Find where the given text appears and provide that cell's center as (X, Y) coordinate. 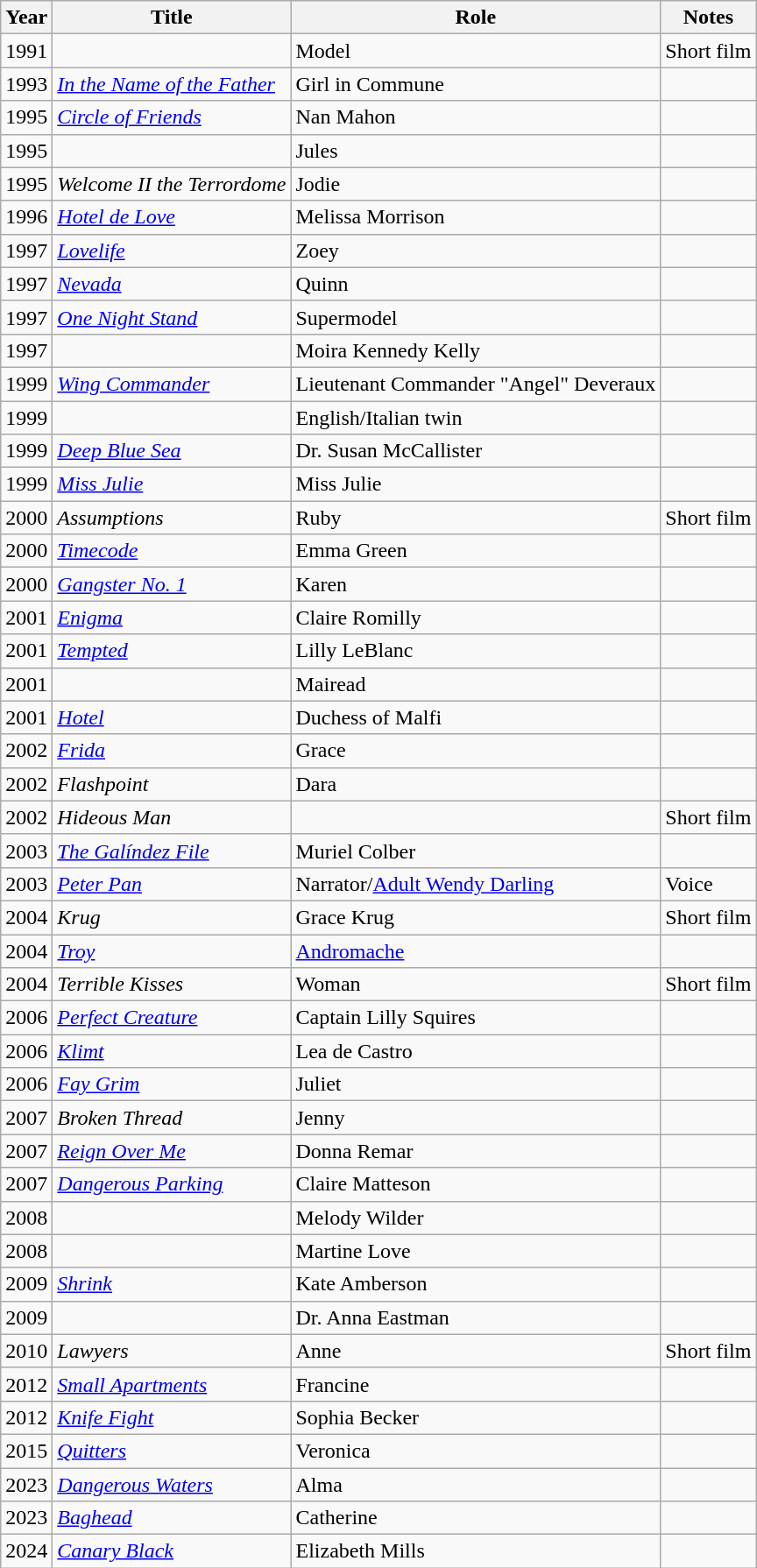
2015 (26, 1451)
One Night Stand (172, 317)
Hotel (172, 717)
Claire Matteson (476, 1184)
Alma (476, 1485)
Muriel Colber (476, 851)
Reign Over Me (172, 1151)
Quinn (476, 284)
Perfect Creature (172, 1018)
Andromache (476, 950)
Woman (476, 985)
Jules (476, 151)
Timecode (172, 551)
1996 (26, 217)
1991 (26, 51)
Tempted (172, 651)
Dr. Susan McCallister (476, 451)
English/Italian twin (476, 418)
Donna Remar (476, 1151)
Veronica (476, 1451)
Enigma (172, 618)
Welcome II the Terrordome (172, 184)
Terrible Kisses (172, 985)
Model (476, 51)
Kate Amberson (476, 1284)
Hotel de Love (172, 217)
Narrator/Adult Wendy Darling (476, 884)
Role (476, 18)
Gangster No. 1 (172, 584)
Year (26, 18)
Assumptions (172, 518)
Notes (708, 18)
Troy (172, 950)
Lawyers (172, 1351)
The Galíndez File (172, 851)
Lilly LeBlanc (476, 651)
In the Name of the Father (172, 84)
Grace Krug (476, 917)
Girl in Commune (476, 84)
Duchess of Malfi (476, 717)
2024 (26, 1551)
Claire Romilly (476, 618)
Small Apartments (172, 1384)
Quitters (172, 1451)
Krug (172, 917)
Dangerous Parking (172, 1184)
Jenny (476, 1118)
Ruby (476, 518)
Knife Fight (172, 1417)
Dara (476, 784)
Moira Kennedy Kelly (476, 350)
Elizabeth Mills (476, 1551)
1993 (26, 84)
Melissa Morrison (476, 217)
Mairead (476, 684)
Lovelife (172, 251)
Francine (476, 1384)
Dangerous Waters (172, 1485)
Broken Thread (172, 1118)
Catherine (476, 1518)
Sophia Becker (476, 1417)
Anne (476, 1351)
Zoey (476, 251)
Shrink (172, 1284)
Lieutenant Commander "Angel" Deveraux (476, 384)
Martine Love (476, 1251)
Canary Black (172, 1551)
Flashpoint (172, 784)
Karen (476, 584)
Nan Mahon (476, 117)
Klimt (172, 1051)
Baghead (172, 1518)
Circle of Friends (172, 117)
Hideous Man (172, 817)
Dr. Anna Eastman (476, 1317)
Fay Grim (172, 1084)
Frida (172, 751)
Emma Green (476, 551)
Title (172, 18)
Captain Lilly Squires (476, 1018)
Melody Wilder (476, 1218)
Deep Blue Sea (172, 451)
Voice (708, 884)
Grace (476, 751)
Lea de Castro (476, 1051)
Nevada (172, 284)
Juliet (476, 1084)
Peter Pan (172, 884)
Wing Commander (172, 384)
2010 (26, 1351)
Jodie (476, 184)
Supermodel (476, 317)
